Pinpoint the cell where the given text exists, returning its [x, y] midpoint coordinate. 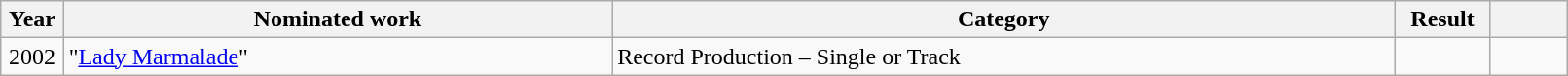
2002 [32, 57]
"Lady Marmalade" [338, 57]
Nominated work [338, 19]
Record Production – Single or Track [1004, 57]
Result [1442, 19]
Year [32, 19]
Category [1004, 19]
